Search for the cell housing the specified text and yield its (x, y) center coordinate. 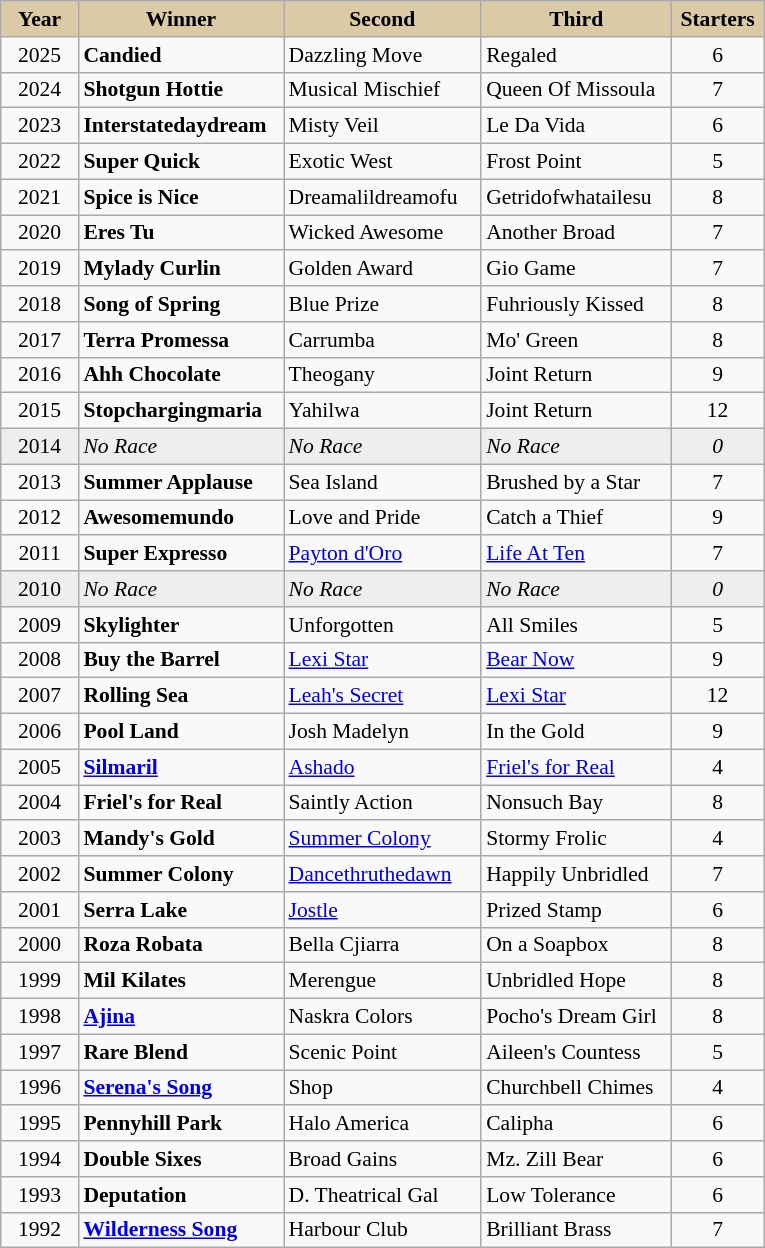
Scenic Point (383, 1052)
Super Quick (180, 162)
On a Soapbox (576, 945)
Pennyhill Park (180, 1124)
Exotic West (383, 162)
Catch a Thief (576, 518)
Another Broad (576, 233)
Josh Madelyn (383, 732)
Fuhriously Kissed (576, 304)
Deputation (180, 1195)
Brushed by a Star (576, 482)
Prized Stamp (576, 910)
Le Da Vida (576, 126)
2010 (40, 589)
Gio Game (576, 269)
Mz. Zill Bear (576, 1159)
Mo' Green (576, 340)
Summer Applause (180, 482)
Dreamalildreamofu (383, 197)
2011 (40, 554)
Mylady Curlin (180, 269)
Skylighter (180, 625)
Happily Unbridled (576, 874)
2001 (40, 910)
Third (576, 19)
Buy the Barrel (180, 660)
2021 (40, 197)
Stormy Frolic (576, 839)
Serra Lake (180, 910)
1994 (40, 1159)
Dancethruthedawn (383, 874)
Sea Island (383, 482)
Calipha (576, 1124)
2024 (40, 90)
2019 (40, 269)
Shotgun Hottie (180, 90)
Broad Gains (383, 1159)
All Smiles (576, 625)
Spice is Nice (180, 197)
Ajina (180, 1017)
Brilliant Brass (576, 1230)
Nonsuch Bay (576, 803)
Serena's Song (180, 1088)
Ahh Chocolate (180, 375)
Ashado (383, 767)
Double Sixes (180, 1159)
Getridofwhatailesu (576, 197)
Mandy's Gold (180, 839)
2006 (40, 732)
Interstatedaydream (180, 126)
2023 (40, 126)
2018 (40, 304)
Love and Pride (383, 518)
1999 (40, 981)
D. Theatrical Gal (383, 1195)
Pool Land (180, 732)
Mil Kilates (180, 981)
Frost Point (576, 162)
Jostle (383, 910)
Yahilwa (383, 411)
Musical Mischief (383, 90)
Wilderness Song (180, 1230)
Golden Award (383, 269)
1997 (40, 1052)
Unforgotten (383, 625)
Silmaril (180, 767)
Pocho's Dream Girl (576, 1017)
Stopchargingmaria (180, 411)
2016 (40, 375)
Candied (180, 55)
2015 (40, 411)
2000 (40, 945)
2005 (40, 767)
Dazzling Move (383, 55)
Churchbell Chimes (576, 1088)
Second (383, 19)
Payton d'Oro (383, 554)
In the Gold (576, 732)
Halo America (383, 1124)
Wicked Awesome (383, 233)
Super Expresso (180, 554)
Bella Cjiarra (383, 945)
Blue Prize (383, 304)
Year (40, 19)
Naskra Colors (383, 1017)
Low Tolerance (576, 1195)
Carrumba (383, 340)
2008 (40, 660)
Merengue (383, 981)
Winner (180, 19)
Awesomemundo (180, 518)
2022 (40, 162)
1998 (40, 1017)
Eres Tu (180, 233)
Roza Robata (180, 945)
Unbridled Hope (576, 981)
Misty Veil (383, 126)
2014 (40, 447)
1995 (40, 1124)
2009 (40, 625)
Terra Promessa (180, 340)
Theogany (383, 375)
Song of Spring (180, 304)
2003 (40, 839)
Shop (383, 1088)
1996 (40, 1088)
2025 (40, 55)
Saintly Action (383, 803)
Rolling Sea (180, 696)
Life At Ten (576, 554)
2007 (40, 696)
Aileen's Countess (576, 1052)
2002 (40, 874)
Leah's Secret (383, 696)
Queen Of Missoula (576, 90)
Bear Now (576, 660)
Rare Blend (180, 1052)
Harbour Club (383, 1230)
2020 (40, 233)
1993 (40, 1195)
2013 (40, 482)
2017 (40, 340)
1992 (40, 1230)
Regaled (576, 55)
Starters (718, 19)
2004 (40, 803)
2012 (40, 518)
